Locate the cell with the specified text and output its [x, y] center coordinate. 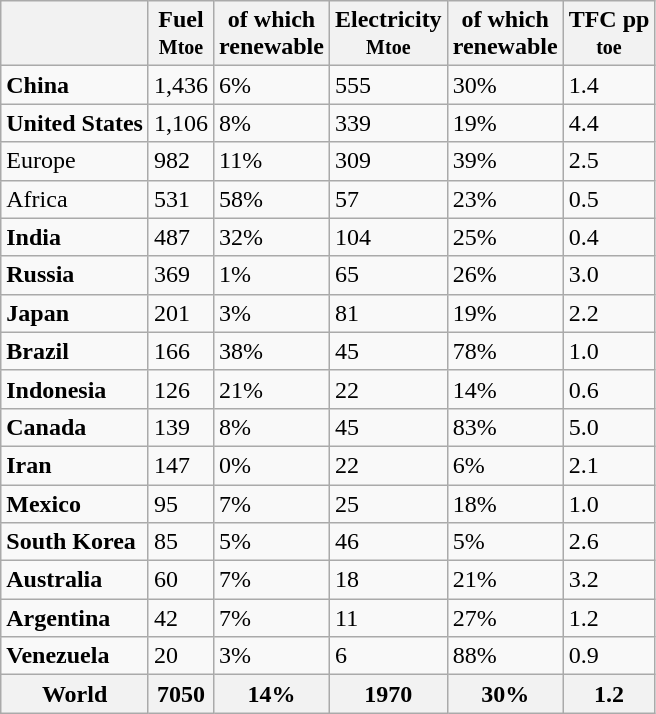
982 [180, 161]
2.1 [609, 465]
531 [180, 199]
339 [388, 123]
81 [388, 313]
0% [272, 465]
2.5 [609, 161]
ElectricityMtoe [388, 34]
Indonesia [75, 389]
Mexico [75, 503]
Europe [75, 161]
27% [505, 618]
201 [180, 313]
25% [505, 237]
309 [388, 161]
78% [505, 351]
60 [180, 580]
369 [180, 275]
TFC pptoe [609, 34]
18 [388, 580]
United States [75, 123]
32% [272, 237]
42 [180, 618]
1,436 [180, 85]
3.2 [609, 580]
Iran [75, 465]
39% [505, 161]
Brazil [75, 351]
555 [388, 85]
11% [272, 161]
1.4 [609, 85]
85 [180, 542]
126 [180, 389]
147 [180, 465]
139 [180, 427]
Venezuela [75, 656]
Africa [75, 199]
Canada [75, 427]
58% [272, 199]
0.5 [609, 199]
166 [180, 351]
Japan [75, 313]
1,106 [180, 123]
India [75, 237]
5.0 [609, 427]
1% [272, 275]
25 [388, 503]
104 [388, 237]
2.6 [609, 542]
FuelMtoe [180, 34]
57 [388, 199]
0.6 [609, 389]
46 [388, 542]
2.2 [609, 313]
83% [505, 427]
65 [388, 275]
18% [505, 503]
26% [505, 275]
88% [505, 656]
Argentina [75, 618]
4.4 [609, 123]
3.0 [609, 275]
China [75, 85]
7050 [180, 694]
0.4 [609, 237]
South Korea [75, 542]
0.9 [609, 656]
38% [272, 351]
Australia [75, 580]
23% [505, 199]
11 [388, 618]
6 [388, 656]
Russia [75, 275]
World [75, 694]
20 [180, 656]
1970 [388, 694]
95 [180, 503]
487 [180, 237]
